Determine the [X, Y] coordinate at the center of the cell enclosing the given text.  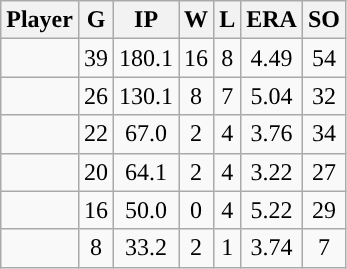
64.1 [146, 172]
5.22 [272, 210]
180.1 [146, 58]
5.04 [272, 96]
Player [40, 20]
67.0 [146, 134]
SO [324, 20]
4.49 [272, 58]
29 [324, 210]
27 [324, 172]
54 [324, 58]
3.76 [272, 134]
L [228, 20]
39 [96, 58]
34 [324, 134]
3.74 [272, 248]
22 [96, 134]
130.1 [146, 96]
IP [146, 20]
1 [228, 248]
G [96, 20]
3.22 [272, 172]
33.2 [146, 248]
0 [196, 210]
50.0 [146, 210]
W [196, 20]
ERA [272, 20]
26 [96, 96]
32 [324, 96]
20 [96, 172]
